Capture the cell that displays the provided text and extract its [x, y] central coordinate. 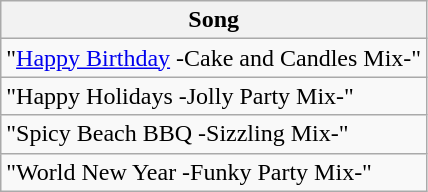
"World New Year -Funky Party Mix-" [214, 172]
"Happy Birthday -Cake and Candles Mix-" [214, 58]
"Happy Holidays -Jolly Party Mix-" [214, 96]
Song [214, 20]
"Spicy Beach BBQ -Sizzling Mix-" [214, 134]
